Return [x, y] of the center of cell containing provided text 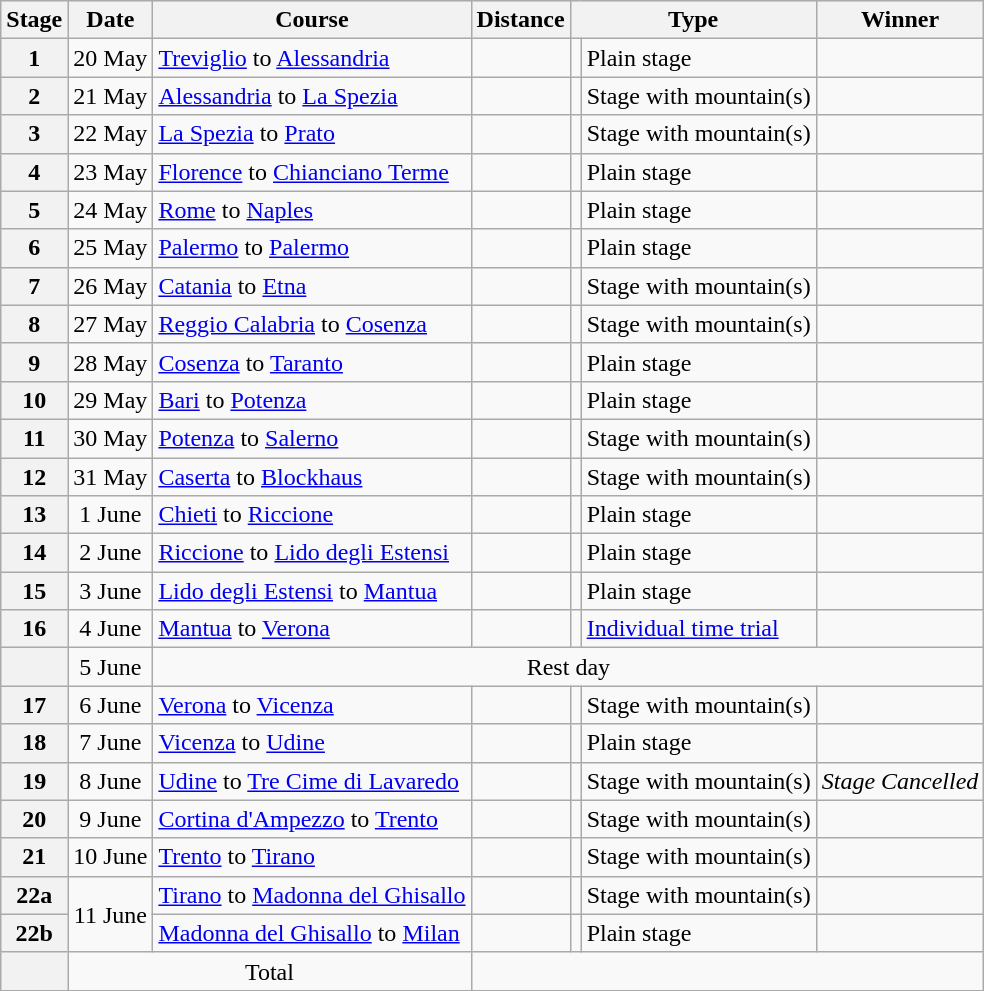
11 June [110, 914]
25 May [110, 248]
22b [34, 933]
4 [34, 172]
Total [270, 971]
Bari to Potenza [312, 400]
28 May [110, 362]
Florence to Chianciano Terme [312, 172]
Course [312, 20]
16 [34, 629]
19 [34, 781]
Alessandria to La Spezia [312, 96]
6 [34, 248]
17 [34, 705]
14 [34, 553]
22 May [110, 134]
10 June [110, 857]
Rest day [568, 667]
Trento to Tirano [312, 857]
5 June [110, 667]
18 [34, 743]
Catania to Etna [312, 286]
3 [34, 134]
9 June [110, 819]
27 May [110, 324]
2 June [110, 553]
6 June [110, 705]
Chieti to Riccione [312, 515]
La Spezia to Prato [312, 134]
Treviglio to Alessandria [312, 58]
1 June [110, 515]
Udine to Tre Cime di Lavaredo [312, 781]
Verona to Vicenza [312, 705]
Type [693, 20]
9 [34, 362]
Individual time trial [698, 629]
Stage Cancelled [900, 781]
Riccione to Lido degli Estensi [312, 553]
10 [34, 400]
8 June [110, 781]
13 [34, 515]
Madonna del Ghisallo to Milan [312, 933]
Cortina d'Ampezzo to Trento [312, 819]
Vicenza to Udine [312, 743]
29 May [110, 400]
Date [110, 20]
20 [34, 819]
7 [34, 286]
Tirano to Madonna del Ghisallo [312, 895]
20 May [110, 58]
26 May [110, 286]
3 June [110, 591]
21 May [110, 96]
Winner [900, 20]
23 May [110, 172]
5 [34, 210]
21 [34, 857]
Cosenza to Taranto [312, 362]
Distance [520, 20]
Caserta to Blockhaus [312, 477]
22a [34, 895]
12 [34, 477]
31 May [110, 477]
7 June [110, 743]
11 [34, 438]
Mantua to Verona [312, 629]
Palermo to Palermo [312, 248]
4 June [110, 629]
24 May [110, 210]
Stage [34, 20]
Rome to Naples [312, 210]
Potenza to Salerno [312, 438]
30 May [110, 438]
Reggio Calabria to Cosenza [312, 324]
Lido degli Estensi to Mantua [312, 591]
8 [34, 324]
2 [34, 96]
1 [34, 58]
15 [34, 591]
